Output the (X, Y) coordinate of the center of the cell containing the given text.  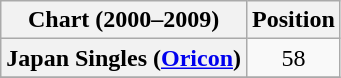
Chart (2000–2009) (124, 20)
Japan Singles (Oricon) (124, 58)
Position (294, 20)
58 (294, 58)
